Return [X, Y] of the center of cell containing provided text 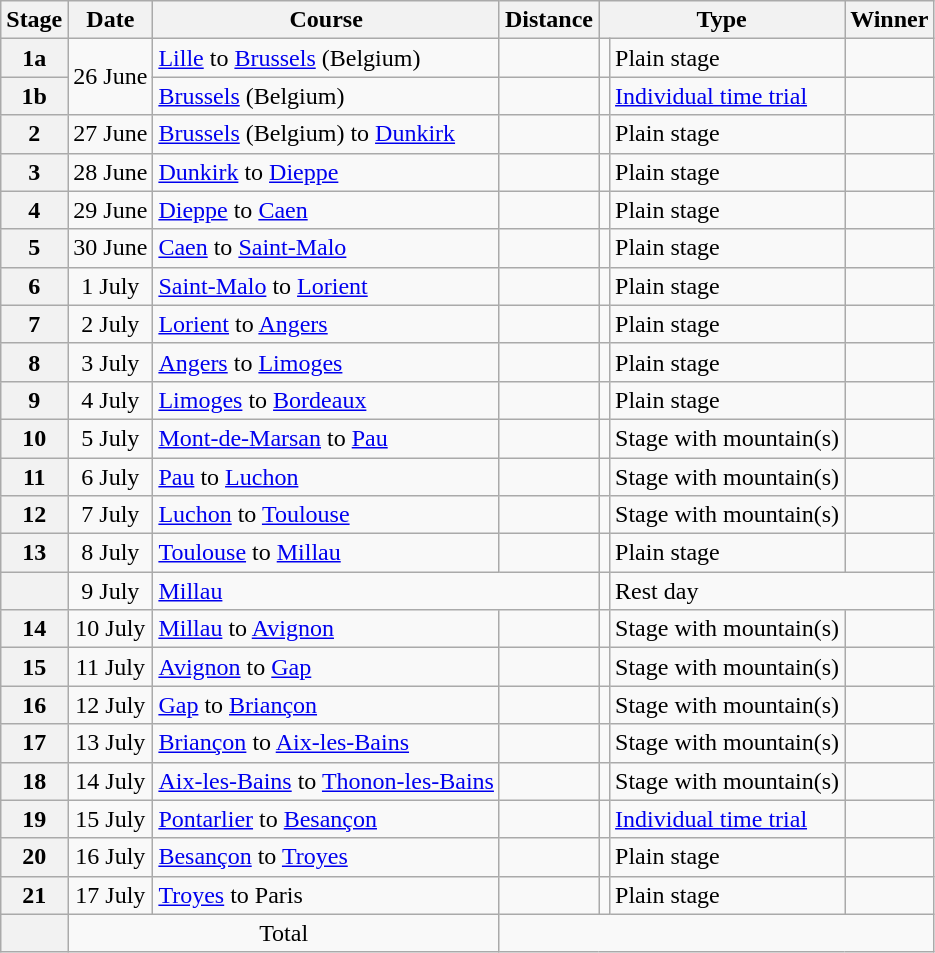
29 June [110, 210]
Caen to Saint-Malo [326, 248]
Limoges to Bordeaux [326, 400]
7 [34, 324]
14 July [110, 781]
Mont-de-Marsan to Pau [326, 438]
11 July [110, 667]
Saint-Malo to Lorient [326, 286]
Troyes to Paris [326, 895]
5 [34, 248]
16 [34, 705]
13 [34, 553]
Brussels (Belgium) [326, 96]
Lorient to Angers [326, 324]
16 July [110, 857]
Avignon to Gap [326, 667]
10 [34, 438]
Pontarlier to Besançon [326, 819]
15 [34, 667]
18 [34, 781]
1b [34, 96]
Distance [548, 20]
Besançon to Troyes [326, 857]
30 June [110, 248]
19 [34, 819]
4 July [110, 400]
26 June [110, 77]
17 [34, 743]
2 July [110, 324]
3 July [110, 362]
Luchon to Toulouse [326, 515]
6 July [110, 477]
12 July [110, 705]
3 [34, 172]
Millau to Avignon [326, 629]
2 [34, 134]
8 [34, 362]
Toulouse to Millau [326, 553]
5 July [110, 438]
7 July [110, 515]
Stage [34, 20]
27 June [110, 134]
10 July [110, 629]
Winner [890, 20]
Aix-les-Bains to Thonon-les-Bains [326, 781]
Total [284, 933]
Brussels (Belgium) to Dunkirk [326, 134]
14 [34, 629]
1 July [110, 286]
15 July [110, 819]
17 July [110, 895]
Rest day [772, 591]
8 July [110, 553]
9 July [110, 591]
Course [326, 20]
4 [34, 210]
6 [34, 286]
Date [110, 20]
Angers to Limoges [326, 362]
28 June [110, 172]
Lille to Brussels (Belgium) [326, 58]
Type [721, 20]
Dieppe to Caen [326, 210]
13 July [110, 743]
Millau [376, 591]
9 [34, 400]
1a [34, 58]
Pau to Luchon [326, 477]
Gap to Briançon [326, 705]
Briançon to Aix-les-Bains [326, 743]
11 [34, 477]
21 [34, 895]
Dunkirk to Dieppe [326, 172]
12 [34, 515]
20 [34, 857]
